Scan for the cell matching the given text and deliver its (X, Y) coordinate at center. 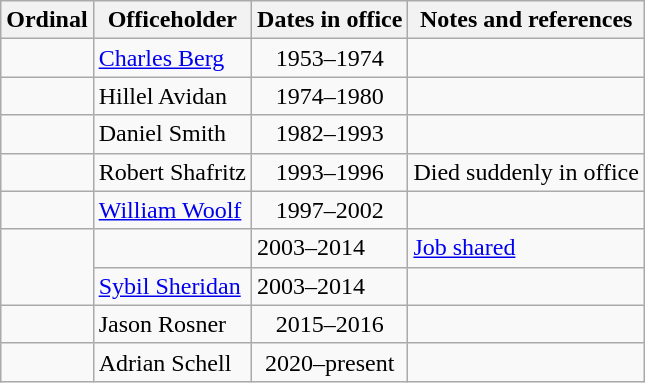
Sybil Sheridan (172, 286)
Notes and references (526, 20)
2020–present (330, 362)
1974–1980 (330, 96)
Job shared (526, 248)
Hillel Avidan (172, 96)
1982–1993 (330, 134)
1993–1996 (330, 172)
2015–2016 (330, 324)
Adrian Schell (172, 362)
Charles Berg (172, 58)
Officeholder (172, 20)
Dates in office (330, 20)
1997–2002 (330, 210)
Ordinal (47, 20)
William Woolf (172, 210)
Jason Rosner (172, 324)
1953–1974 (330, 58)
Daniel Smith (172, 134)
Died suddenly in office (526, 172)
Robert Shafritz (172, 172)
